Detect which cell encompasses the target text, then output its (x, y) center coordinate. 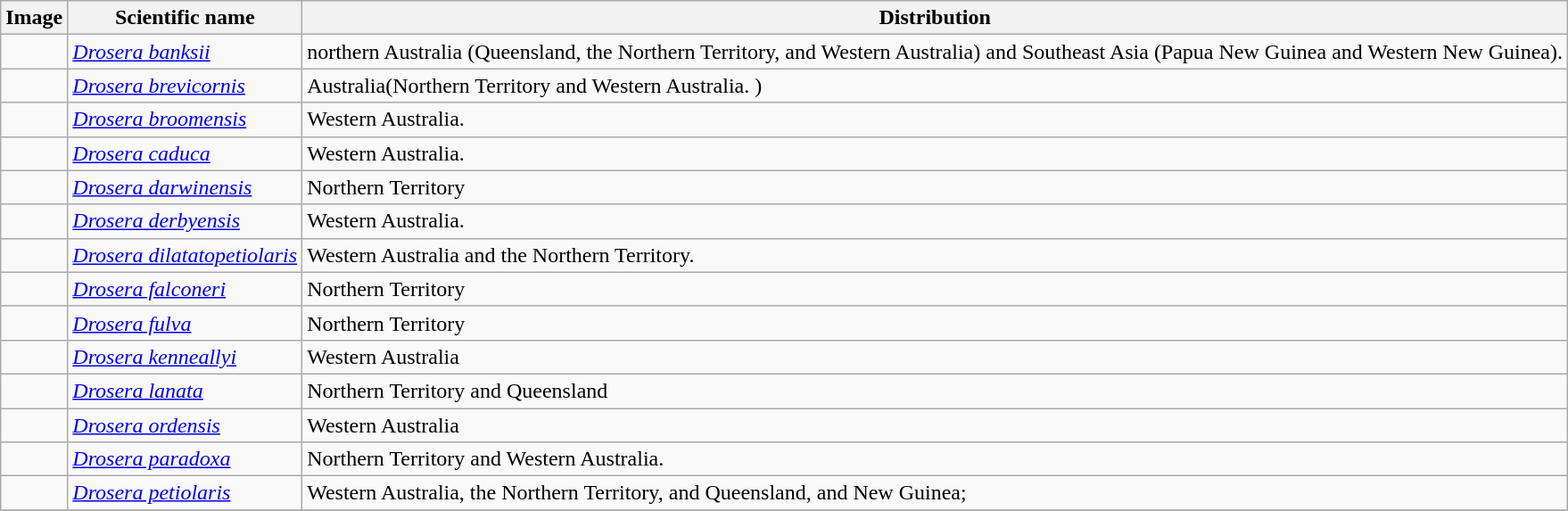
Image (34, 18)
Northern Territory and Queensland (935, 391)
Drosera ordensis (186, 425)
Drosera caduca (186, 153)
Distribution (935, 18)
Drosera paradoxa (186, 459)
Drosera broomensis (186, 120)
Drosera brevicornis (186, 86)
Scientific name (186, 18)
Drosera dilatatopetiolaris (186, 255)
Drosera kenneallyi (186, 357)
Australia(Northern Territory and Western Australia. ) (935, 86)
Drosera fulva (186, 323)
Drosera derbyensis (186, 221)
Drosera banksii (186, 52)
Drosera petiolaris (186, 493)
Western Australia, the Northern Territory, and Queensland, and New Guinea; (935, 493)
northern Australia (Queensland, the Northern Territory, and Western Australia) and Southeast Asia (Papua New Guinea and Western New Guinea). (935, 52)
Northern Territory and Western Australia. (935, 459)
Drosera falconeri (186, 289)
Western Australia and the Northern Territory. (935, 255)
Drosera darwinensis (186, 187)
Drosera lanata (186, 391)
